Extract the [x, y] coordinate from the center of the cell holding the provided text.  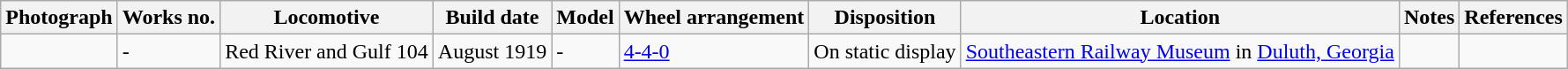
Red River and Gulf 104 [327, 51]
Photograph [59, 18]
Southeastern Railway Museum in Duluth, Georgia [1179, 51]
Works no. [168, 18]
Wheel arrangement [714, 18]
Notes [1429, 18]
References [1514, 18]
Model [585, 18]
Location [1179, 18]
August 1919 [492, 51]
Disposition [885, 18]
Build date [492, 18]
4-4-0 [714, 51]
Locomotive [327, 18]
On static display [885, 51]
